Capture the cell that displays the provided text and extract its [x, y] central coordinate. 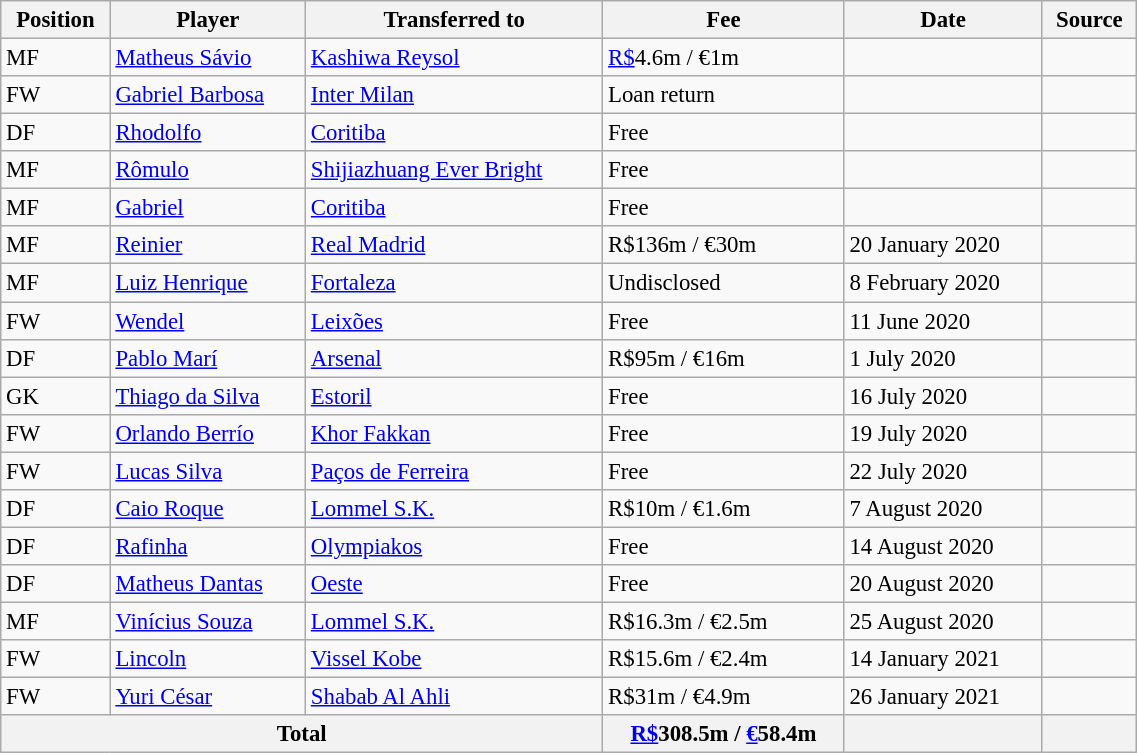
19 July 2020 [943, 433]
Shabab Al Ahli [454, 697]
Player [208, 20]
Matheus Dantas [208, 584]
Pablo Marí [208, 358]
R$10m / €1.6m [724, 509]
Kashiwa Reysol [454, 58]
Paços de Ferreira [454, 471]
R$136m / €30m [724, 245]
R$15.6m / €2.4m [724, 659]
Transferred to [454, 20]
Date [943, 20]
Thiago da Silva [208, 396]
Undisclosed [724, 283]
R$4.6m / €1m [724, 58]
25 August 2020 [943, 621]
Real Madrid [454, 245]
Inter Milan [454, 95]
Lincoln [208, 659]
20 August 2020 [943, 584]
R$95m / €16m [724, 358]
Matheus Sávio [208, 58]
Loan return [724, 95]
Position [56, 20]
Orlando Berrío [208, 433]
Luiz Henrique [208, 283]
16 July 2020 [943, 396]
Shijiazhuang Ever Bright [454, 170]
26 January 2021 [943, 697]
Estoril [454, 396]
Rômulo [208, 170]
11 June 2020 [943, 321]
Yuri César [208, 697]
Reinier [208, 245]
Gabriel [208, 208]
Fortaleza [454, 283]
Caio Roque [208, 509]
Leixões [454, 321]
Vinícius Souza [208, 621]
R$31m / €4.9m [724, 697]
20 January 2020 [943, 245]
Rafinha [208, 546]
14 January 2021 [943, 659]
R$308.5m / €58.4m [724, 734]
Wendel [208, 321]
14 August 2020 [943, 546]
Gabriel Barbosa [208, 95]
8 February 2020 [943, 283]
Vissel Kobe [454, 659]
Source [1090, 20]
1 July 2020 [943, 358]
Arsenal [454, 358]
Lucas Silva [208, 471]
Oeste [454, 584]
GK [56, 396]
R$16.3m / €2.5m [724, 621]
Khor Fakkan [454, 433]
Fee [724, 20]
Total [302, 734]
7 August 2020 [943, 509]
Rhodolfo [208, 133]
22 July 2020 [943, 471]
Olympiakos [454, 546]
